Return (X, Y) of the center of cell containing provided text 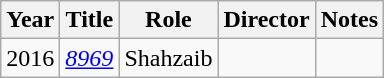
Notes (349, 20)
Title (90, 20)
Shahzaib (168, 58)
Role (168, 20)
Director (266, 20)
8969 (90, 58)
Year (30, 20)
2016 (30, 58)
